Return the [x, y] coordinate for the center point of the cell that contains the specified text.  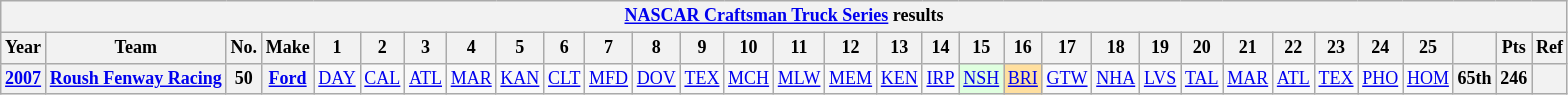
17 [1067, 48]
HOM [1428, 78]
MCH [749, 78]
18 [1116, 48]
9 [702, 48]
KAN [520, 78]
Ford [288, 78]
DAY [337, 78]
65th [1474, 78]
8 [656, 48]
4 [471, 48]
CAL [382, 78]
246 [1514, 78]
2007 [24, 78]
20 [1202, 48]
24 [1380, 48]
IRP [940, 78]
MFD [609, 78]
GTW [1067, 78]
10 [749, 48]
50 [244, 78]
21 [1248, 48]
3 [426, 48]
2 [382, 48]
13 [899, 48]
NASCAR Craftsman Truck Series results [784, 16]
5 [520, 48]
TAL [1202, 78]
BRI [1024, 78]
11 [798, 48]
CLT [564, 78]
7 [609, 48]
MLW [798, 78]
25 [1428, 48]
Make [288, 48]
LVS [1160, 78]
16 [1024, 48]
Pts [1514, 48]
KEN [899, 78]
12 [851, 48]
Ref [1550, 48]
19 [1160, 48]
PHO [1380, 78]
No. [244, 48]
DOV [656, 78]
6 [564, 48]
Roush Fenway Racing [136, 78]
15 [982, 48]
NSH [982, 78]
1 [337, 48]
Team [136, 48]
Year [24, 48]
23 [1336, 48]
22 [1294, 48]
14 [940, 48]
NHA [1116, 78]
MEM [851, 78]
